Detect which cell encompasses the target text, then output its (x, y) center coordinate. 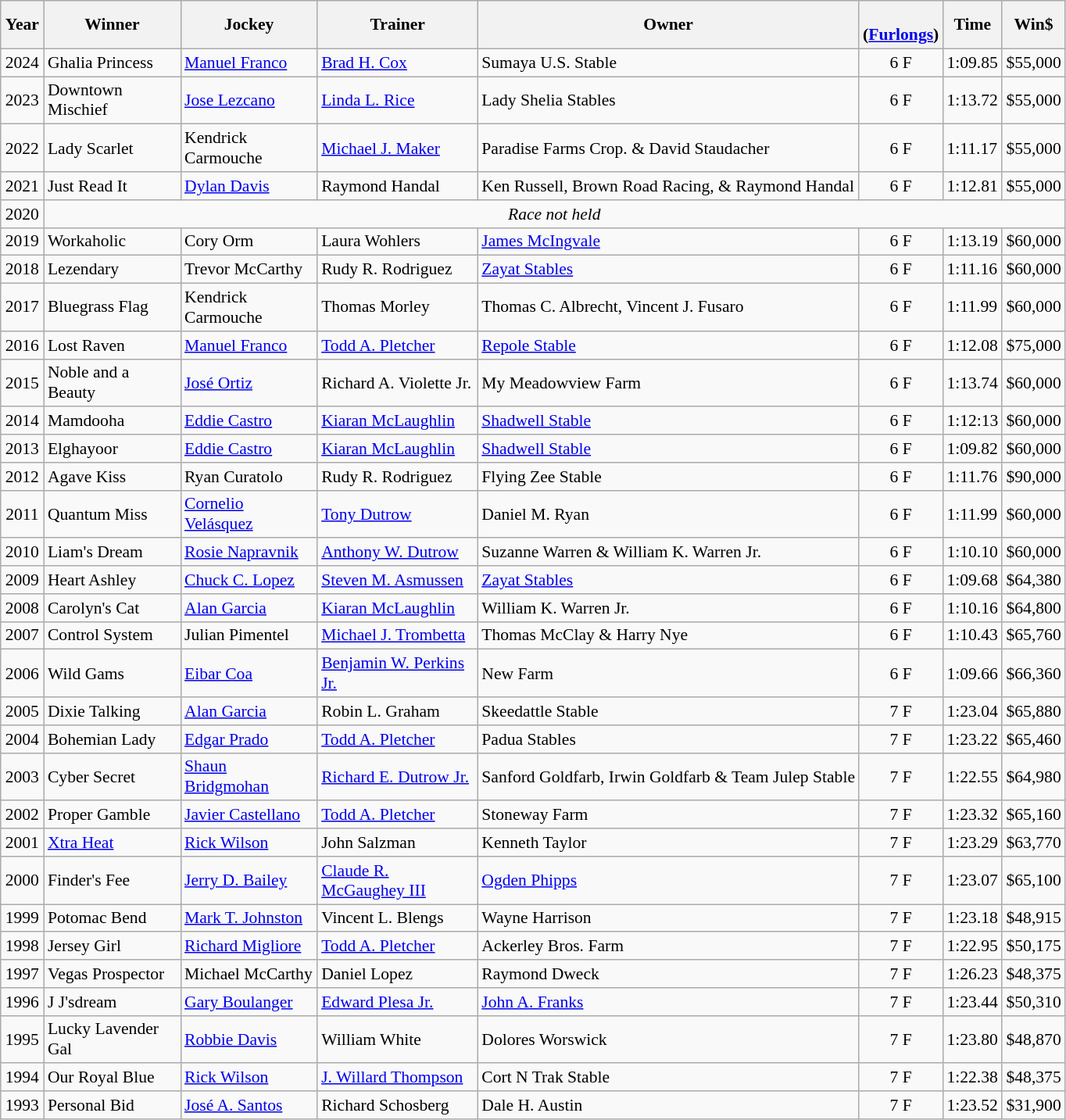
Julian Pimentel (249, 635)
1997 (22, 974)
Heart Ashley (113, 580)
Thomas Morley (397, 308)
2006 (22, 674)
Lucky Lavender Gal (113, 1039)
1993 (22, 1105)
Elghayoor (113, 449)
2013 (22, 449)
Chuck C. Lopez (249, 580)
Vegas Prospector (113, 974)
My Meadowview Farm (668, 383)
$50,175 (1033, 946)
Lost Raven (113, 345)
Lady Shelia Stables (668, 100)
(Furlongs) (900, 25)
2000 (22, 880)
Dixie Talking (113, 711)
2019 (22, 242)
1:10.10 (972, 553)
New Farm (668, 674)
2017 (22, 308)
2018 (22, 270)
Potomac Bend (113, 918)
Ghalia Princess (113, 63)
$75,000 (1033, 345)
1:12.08 (972, 345)
1:26.23 (972, 974)
Dylan Davis (249, 186)
Javier Castellano (249, 815)
Our Royal Blue (113, 1078)
Stoneway Farm (668, 815)
Raymond Dweck (668, 974)
Dolores Worswick (668, 1039)
Finder's Fee (113, 880)
Xtra Heat (113, 843)
1:13.19 (972, 242)
2009 (22, 580)
Noble and a Beauty (113, 383)
John A. Franks (668, 1002)
$66,360 (1033, 674)
$48,915 (1033, 918)
2016 (22, 345)
2021 (22, 186)
Sanford Goldfarb, Irwin Goldfarb & Team Julep Stable (668, 777)
2023 (22, 100)
Edgar Prado (249, 739)
Ken Russell, Brown Road Racing, & Raymond Handal (668, 186)
Claude R. McGaughey III (397, 880)
J. Willard Thompson (397, 1078)
Carolyn's Cat (113, 608)
Lezendary (113, 270)
Year (22, 25)
Sumaya U.S. Stable (668, 63)
2010 (22, 553)
Raymond Handal (397, 186)
Repole Stable (668, 345)
Bluegrass Flag (113, 308)
Cort N Trak Stable (668, 1078)
Wayne Harrison (668, 918)
1994 (22, 1078)
Padua Stables (668, 739)
Jersey Girl (113, 946)
Richard Migliore (249, 946)
Ackerley Bros. Farm (668, 946)
$64,380 (1033, 580)
1:23.29 (972, 843)
1:23.07 (972, 880)
Time (972, 25)
Downtown Mischief (113, 100)
$65,100 (1033, 880)
Wild Gams (113, 674)
Just Read It (113, 186)
Daniel Lopez (397, 974)
José A. Santos (249, 1105)
2004 (22, 739)
1:23.32 (972, 815)
1:09.68 (972, 580)
Mamdooha (113, 421)
$64,800 (1033, 608)
$65,760 (1033, 635)
Gary Boulanger (249, 1002)
Win$ (1033, 25)
Flying Zee Stable (668, 477)
Quantum Miss (113, 514)
2002 (22, 815)
Lady Scarlet (113, 148)
Personal Bid (113, 1105)
2024 (22, 63)
2020 (22, 214)
1:23.44 (972, 1002)
Jose Lezcano (249, 100)
$63,770 (1033, 843)
Benjamin W. Perkins Jr. (397, 674)
Agave Kiss (113, 477)
2012 (22, 477)
2001 (22, 843)
$31,900 (1033, 1105)
1995 (22, 1039)
Richard E. Dutrow Jr. (397, 777)
2005 (22, 711)
1:22.38 (972, 1078)
Vincent L. Blengs (397, 918)
1:12:13 (972, 421)
2015 (22, 383)
1:22.55 (972, 777)
1:23.80 (972, 1039)
Bohemian Lady (113, 739)
Mark T. Johnston (249, 918)
$65,460 (1033, 739)
Paradise Farms Crop. & David Staudacher (668, 148)
1:10.43 (972, 635)
Cyber Secret (113, 777)
2008 (22, 608)
$64,980 (1033, 777)
Control System (113, 635)
Robin L. Graham (397, 711)
$48,870 (1033, 1039)
Richard A. Violette Jr. (397, 383)
1:23.04 (972, 711)
1:22.95 (972, 946)
Shaun Bridgmohan (249, 777)
William K. Warren Jr. (668, 608)
Michael J. Trombetta (397, 635)
1:13.72 (972, 100)
2022 (22, 148)
1:11.16 (972, 270)
William White (397, 1039)
Robbie Davis (249, 1039)
1:09.82 (972, 449)
Daniel M. Ryan (668, 514)
$90,000 (1033, 477)
Dale H. Austin (668, 1105)
Michael J. Maker (397, 148)
Liam's Dream (113, 553)
$65,160 (1033, 815)
Workaholic (113, 242)
Ogden Phipps (668, 880)
Jerry D. Bailey (249, 880)
Ryan Curatolo (249, 477)
2011 (22, 514)
Thomas McClay & Harry Nye (668, 635)
Suzanne Warren & William K. Warren Jr. (668, 553)
Eibar Coa (249, 674)
Laura Wohlers (397, 242)
Edward Plesa Jr. (397, 1002)
Cory Orm (249, 242)
1:13.74 (972, 383)
Brad H. Cox (397, 63)
Tony Dutrow (397, 514)
Kenneth Taylor (668, 843)
Race not held (555, 214)
1998 (22, 946)
Trevor McCarthy (249, 270)
$65,880 (1033, 711)
1:23.18 (972, 918)
Owner (668, 25)
Skeedattle Stable (668, 711)
Richard Schosberg (397, 1105)
2014 (22, 421)
Steven M. Asmussen (397, 580)
Cornelio Velásquez (249, 514)
Thomas C. Albrecht, Vincent J. Fusaro (668, 308)
Anthony W. Dutrow (397, 553)
Winner (113, 25)
1:10.16 (972, 608)
Michael McCarthy (249, 974)
Trainer (397, 25)
1:23.52 (972, 1105)
1:11.17 (972, 148)
2007 (22, 635)
Linda L. Rice (397, 100)
Rosie Napravnik (249, 553)
1:09.66 (972, 674)
1:12.81 (972, 186)
1996 (22, 1002)
1:23.22 (972, 739)
James McIngvale (668, 242)
1:11.76 (972, 477)
John Salzman (397, 843)
J J'sdream (113, 1002)
2003 (22, 777)
José Ortiz (249, 383)
1999 (22, 918)
$50,310 (1033, 1002)
1:09.85 (972, 63)
Proper Gamble (113, 815)
Jockey (249, 25)
